Find where the given text appears and provide that cell's center as [X, Y] coordinate. 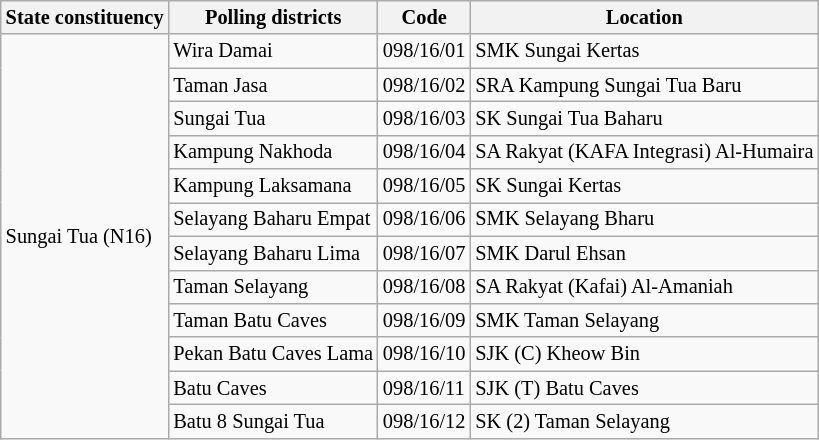
Wira Damai [273, 51]
098/16/05 [424, 186]
Code [424, 17]
Pekan Batu Caves Lama [273, 354]
SMK Selayang Bharu [644, 219]
098/16/07 [424, 253]
098/16/12 [424, 421]
Location [644, 17]
SRA Kampung Sungai Tua Baru [644, 85]
098/16/04 [424, 152]
098/16/02 [424, 85]
SMK Darul Ehsan [644, 253]
SA Rakyat (KAFA Integrasi) Al-Humaira [644, 152]
098/16/10 [424, 354]
Polling districts [273, 17]
098/16/11 [424, 388]
098/16/06 [424, 219]
Taman Selayang [273, 287]
098/16/08 [424, 287]
Selayang Baharu Lima [273, 253]
SJK (T) Batu Caves [644, 388]
Selayang Baharu Empat [273, 219]
SJK (C) Kheow Bin [644, 354]
Taman Batu Caves [273, 320]
Sungai Tua [273, 118]
SMK Taman Selayang [644, 320]
SK Sungai Kertas [644, 186]
098/16/01 [424, 51]
SK (2) Taman Selayang [644, 421]
SK Sungai Tua Baharu [644, 118]
Sungai Tua (N16) [85, 236]
098/16/09 [424, 320]
State constituency [85, 17]
Batu 8 Sungai Tua [273, 421]
Batu Caves [273, 388]
Taman Jasa [273, 85]
Kampung Nakhoda [273, 152]
Kampung Laksamana [273, 186]
098/16/03 [424, 118]
SA Rakyat (Kafai) Al-Amaniah [644, 287]
SMK Sungai Kertas [644, 51]
